Extract the (X, Y) coordinate from the center of the cell holding the provided text.  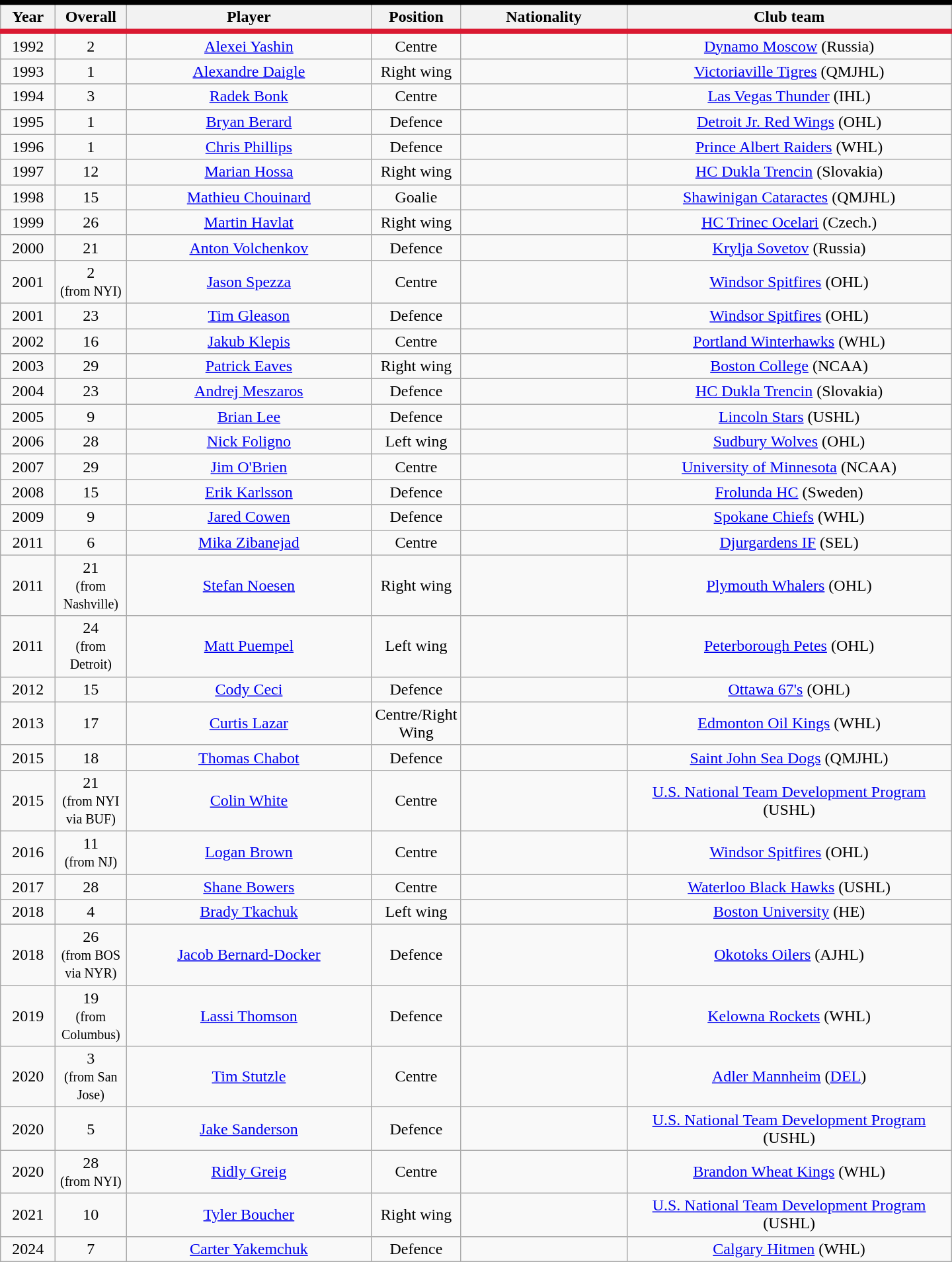
Alexei Yashin (249, 45)
2005 (28, 417)
1999 (28, 222)
Dynamo Moscow (Russia) (789, 45)
Tyler Boucher (249, 1214)
19(from Columbus) (91, 1016)
1993 (28, 71)
1996 (28, 147)
5 (91, 1128)
Adler Mannheim (DEL) (789, 1077)
1998 (28, 197)
11(from NJ) (91, 852)
Andrej Meszaros (249, 392)
University of Minnesota (NCAA) (789, 467)
Detroit Jr. Red Wings (OHL) (789, 122)
Saint John Sea Dogs (QMJHL) (789, 757)
Martin Havlat (249, 222)
Logan Brown (249, 852)
Jason Spezza (249, 282)
24(from Detroit) (91, 646)
21(from Nashville) (91, 585)
Player (249, 17)
Plymouth Whalers (OHL) (789, 585)
Shane Bowers (249, 887)
Overall (91, 17)
16 (91, 341)
1994 (28, 97)
21(from NYI via BUF) (91, 800)
3 (91, 97)
Tim Stutzle (249, 1077)
Brandon Wheat Kings (WHL) (789, 1172)
26(from BOS via NYR) (91, 955)
21 (91, 247)
Boston College (NCAA) (789, 366)
1997 (28, 172)
Matt Puempel (249, 646)
18 (91, 757)
7 (91, 1249)
2000 (28, 247)
Jakub Klepis (249, 341)
Anton Volchenkov (249, 247)
Erik Karlsson (249, 492)
Waterloo Black Hawks (USHL) (789, 887)
Edmonton Oil Kings (WHL) (789, 724)
Cody Ceci (249, 689)
28(from NYI) (91, 1172)
Las Vegas Thunder (IHL) (789, 97)
2006 (28, 442)
Victoriaville Tigres (QMJHL) (789, 71)
2016 (28, 852)
Bryan Berard (249, 122)
10 (91, 1214)
Year (28, 17)
Colin White (249, 800)
2 (91, 45)
Nick Foligno (249, 442)
Portland Winterhawks (WHL) (789, 341)
Ridly Greig (249, 1172)
Lincoln Stars (USHL) (789, 417)
Tim Gleason (249, 315)
Carter Yakemchuk (249, 1249)
1992 (28, 45)
Centre/Right Wing (416, 724)
Mathieu Chouinard (249, 197)
Nationality (543, 17)
Lassi Thomson (249, 1016)
Stefan Noesen (249, 585)
Alexandre Daigle (249, 71)
Sudbury Wolves (OHL) (789, 442)
Boston University (HE) (789, 912)
2009 (28, 517)
Jim O'Brien (249, 467)
Kelowna Rockets (WHL) (789, 1016)
Jake Sanderson (249, 1128)
Frolunda HC (Sweden) (789, 492)
1995 (28, 122)
Curtis Lazar (249, 724)
2017 (28, 887)
Spokane Chiefs (WHL) (789, 517)
2007 (28, 467)
Peterborough Petes (OHL) (789, 646)
Krylja Sovetov (Russia) (789, 247)
2002 (28, 341)
Ottawa 67's (OHL) (789, 689)
Brady Tkachuk (249, 912)
Mika Zibanejad (249, 542)
HC Trinec Ocelari (Czech.) (789, 222)
Brian Lee (249, 417)
Club team (789, 17)
26 (91, 222)
Djurgardens IF (SEL) (789, 542)
Position (416, 17)
3(from San Jose) (91, 1077)
2(from NYI) (91, 282)
Goalie (416, 197)
2012 (28, 689)
6 (91, 542)
Chris Phillips (249, 147)
4 (91, 912)
Shawinigan Cataractes (QMJHL) (789, 197)
2013 (28, 724)
Radek Bonk (249, 97)
Calgary Hitmen (WHL) (789, 1249)
2019 (28, 1016)
17 (91, 724)
2003 (28, 366)
Thomas Chabot (249, 757)
Marian Hossa (249, 172)
2024 (28, 1249)
Jared Cowen (249, 517)
Prince Albert Raiders (WHL) (789, 147)
Jacob Bernard-Docker (249, 955)
Patrick Eaves (249, 366)
12 (91, 172)
2004 (28, 392)
2008 (28, 492)
Okotoks Oilers (AJHL) (789, 955)
2021 (28, 1214)
